Return [x, y] of the center of cell containing provided text 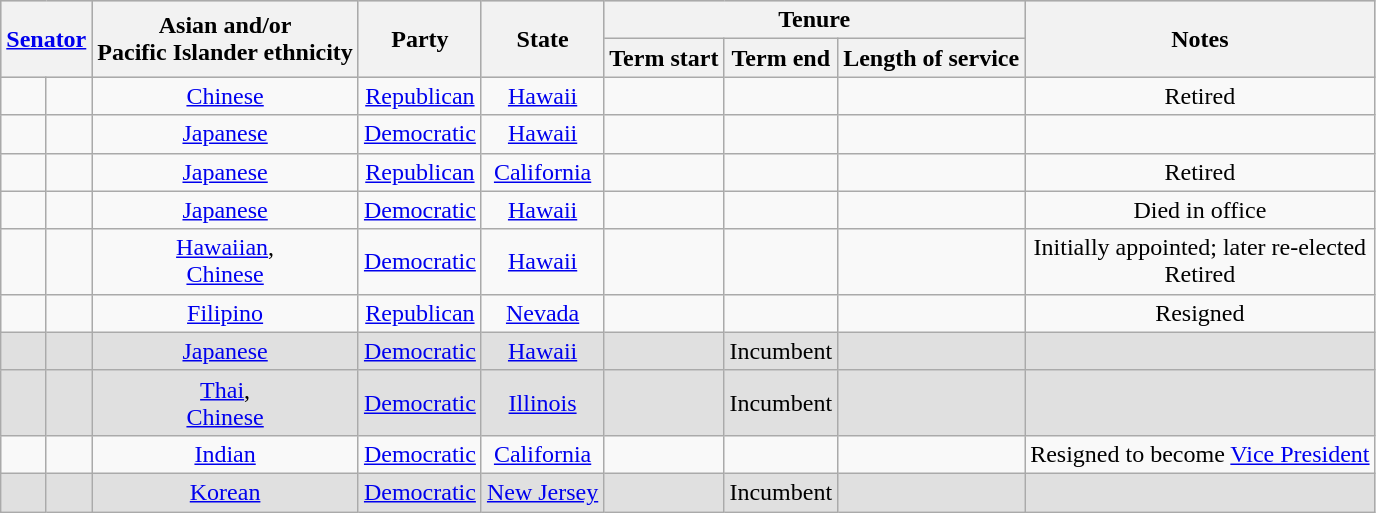
Filipino [226, 313]
Chinese [226, 96]
Hawaiian,Chinese [226, 262]
Term start [664, 58]
New Jersey [542, 492]
Illinois [542, 402]
Died in office [1200, 210]
Resigned [1200, 313]
Indian [226, 454]
Party [420, 39]
Nevada [542, 313]
Senator [46, 39]
Term end [781, 58]
State [542, 39]
Thai,Chinese [226, 402]
Asian and/or Pacific Islander ethnicity [226, 39]
Initially appointed; later re-electedRetired [1200, 262]
Notes [1200, 39]
Resigned to become Vice President [1200, 454]
Length of service [932, 58]
Tenure [814, 20]
Korean [226, 492]
